Find where the given text appears and provide that cell's center as (x, y) coordinate. 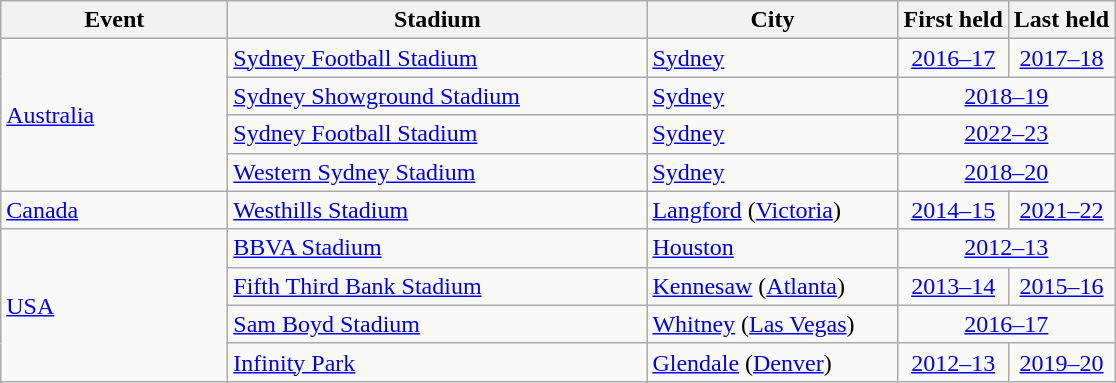
2018–20 (1006, 172)
First held (953, 20)
Houston (772, 248)
2017–18 (1061, 58)
Kennesaw (Atlanta) (772, 286)
Sam Boyd Stadium (438, 324)
Infinity Park (438, 362)
2014–15 (953, 210)
USA (114, 305)
2022–23 (1006, 134)
2013–14 (953, 286)
Glendale (Denver) (772, 362)
Australia (114, 115)
Langford (Victoria) (772, 210)
Event (114, 20)
Whitney (Las Vegas) (772, 324)
BBVA Stadium (438, 248)
2015–16 (1061, 286)
Westhills Stadium (438, 210)
Sydney Showground Stadium (438, 96)
Stadium (438, 20)
City (772, 20)
Canada (114, 210)
Fifth Third Bank Stadium (438, 286)
2021–22 (1061, 210)
2019–20 (1061, 362)
2018–19 (1006, 96)
Last held (1061, 20)
Western Sydney Stadium (438, 172)
